Return (X, Y) of the center of cell containing provided text 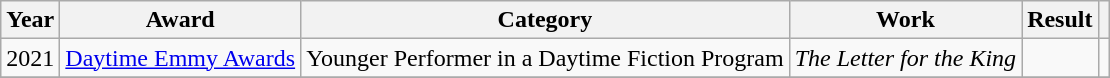
The Letter for the King (905, 58)
Result (1060, 20)
Daytime Emmy Awards (180, 58)
Work (905, 20)
Category (546, 20)
2021 (30, 58)
Younger Performer in a Daytime Fiction Program (546, 58)
Year (30, 20)
Award (180, 20)
